Find where the given text appears and provide that cell's center as (X, Y) coordinate. 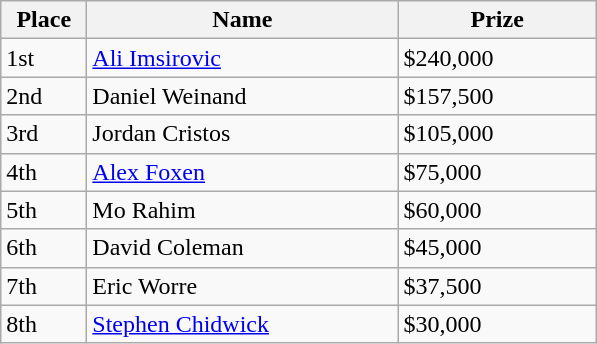
6th (44, 248)
Ali Imsirovic (242, 58)
$157,500 (498, 96)
Place (44, 20)
$75,000 (498, 172)
8th (44, 324)
5th (44, 210)
Alex Foxen (242, 172)
Prize (498, 20)
Mo Rahim (242, 210)
Stephen Chidwick (242, 324)
$105,000 (498, 134)
$45,000 (498, 248)
David Coleman (242, 248)
Eric Worre (242, 286)
$30,000 (498, 324)
$60,000 (498, 210)
3rd (44, 134)
4th (44, 172)
2nd (44, 96)
$37,500 (498, 286)
Jordan Cristos (242, 134)
Daniel Weinand (242, 96)
7th (44, 286)
Name (242, 20)
1st (44, 58)
$240,000 (498, 58)
